Return the (x, y) coordinate for the center point of the cell that contains the specified text.  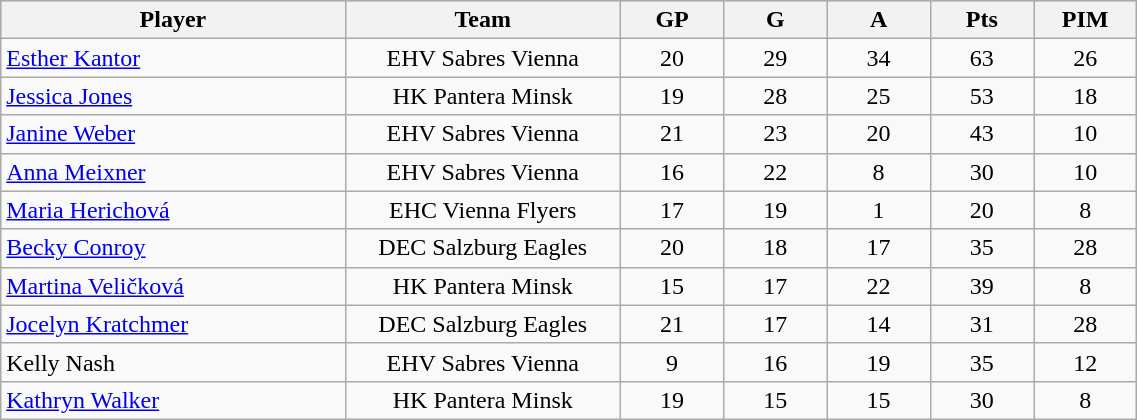
14 (878, 324)
Team (482, 20)
9 (672, 362)
25 (878, 96)
Esther Kantor (173, 58)
23 (776, 134)
Martina Veličková (173, 286)
Jessica Jones (173, 96)
Becky Conroy (173, 248)
G (776, 20)
Player (173, 20)
1 (878, 210)
63 (982, 58)
Kelly Nash (173, 362)
39 (982, 286)
43 (982, 134)
Pts (982, 20)
EHC Vienna Flyers (482, 210)
Jocelyn Kratchmer (173, 324)
26 (1086, 58)
Anna Meixner (173, 172)
A (878, 20)
29 (776, 58)
GP (672, 20)
53 (982, 96)
31 (982, 324)
Janine Weber (173, 134)
PIM (1086, 20)
Kathryn Walker (173, 400)
34 (878, 58)
12 (1086, 362)
Maria Herichová (173, 210)
